Search for the cell housing the specified text and yield its (x, y) center coordinate. 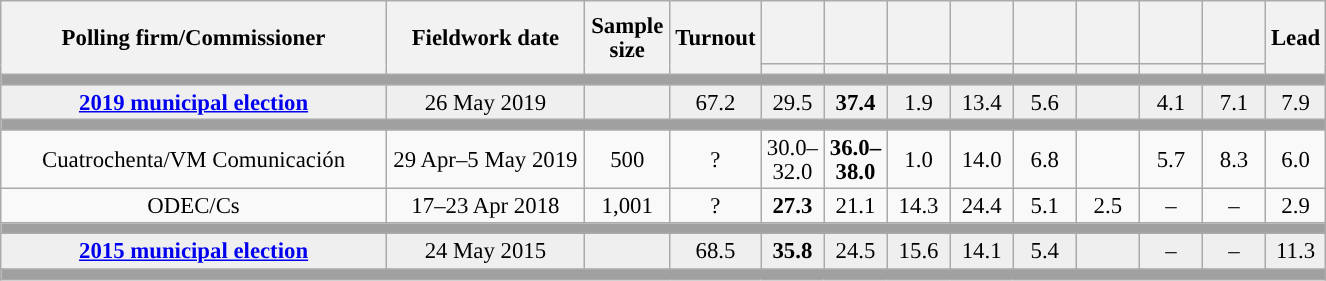
29.5 (792, 102)
1,001 (627, 206)
8.3 (1234, 160)
27.3 (792, 206)
26 May 2019 (485, 102)
6.8 (1044, 160)
24 May 2015 (485, 252)
Turnout (716, 38)
Lead (1296, 38)
14.3 (918, 206)
2.5 (1108, 206)
Fieldwork date (485, 38)
37.4 (856, 102)
14.0 (982, 160)
7.9 (1296, 102)
ODEC/Cs (194, 206)
6.0 (1296, 160)
7.1 (1234, 102)
2.9 (1296, 206)
36.0–38.0 (856, 160)
5.6 (1044, 102)
2019 municipal election (194, 102)
35.8 (792, 252)
67.2 (716, 102)
4.1 (1170, 102)
5.7 (1170, 160)
11.3 (1296, 252)
17–23 Apr 2018 (485, 206)
Polling firm/Commissioner (194, 38)
21.1 (856, 206)
13.4 (982, 102)
5.4 (1044, 252)
15.6 (918, 252)
500 (627, 160)
2015 municipal election (194, 252)
1.9 (918, 102)
14.1 (982, 252)
29 Apr–5 May 2019 (485, 160)
Cuatrochenta/VM Comunicación (194, 160)
5.1 (1044, 206)
24.5 (856, 252)
68.5 (716, 252)
1.0 (918, 160)
24.4 (982, 206)
30.0–32.0 (792, 160)
Sample size (627, 38)
